Identify which cell holds the provided text, then report its [X, Y] central coordinate. 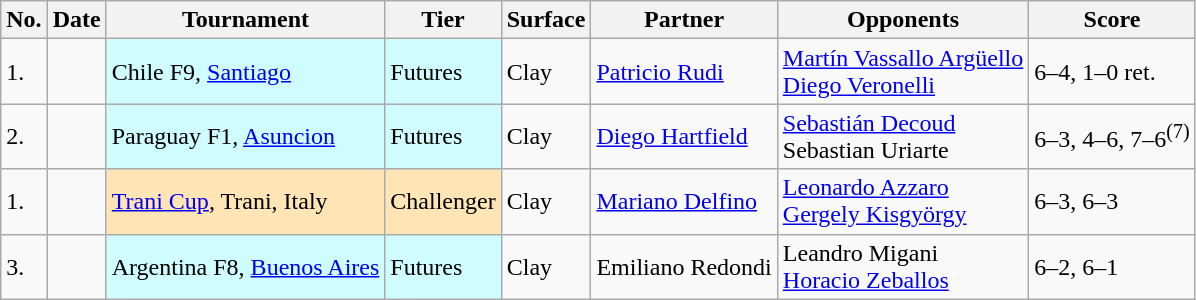
Sebastián Decoud Sebastian Uriarte [903, 136]
6–4, 1–0 ret. [1112, 72]
Martín Vassallo Argüello Diego Veronelli [903, 72]
Trani Cup, Trani, Italy [246, 202]
Emiliano Redondi [684, 266]
Mariano Delfino [684, 202]
Tier [443, 20]
Date [76, 20]
Leonardo Azzaro Gergely Kisgyörgy [903, 202]
No. [24, 20]
Score [1112, 20]
Diego Hartfield [684, 136]
2. [24, 136]
Surface [546, 20]
3. [24, 266]
Leandro Migani Horacio Zeballos [903, 266]
6–3, 4–6, 7–6(7) [1112, 136]
Paraguay F1, Asuncion [246, 136]
Challenger [443, 202]
Tournament [246, 20]
Patricio Rudi [684, 72]
Argentina F8, Buenos Aires [246, 266]
Partner [684, 20]
6–2, 6–1 [1112, 266]
6–3, 6–3 [1112, 202]
Opponents [903, 20]
Chile F9, Santiago [246, 72]
